Scan for the cell matching the given text and deliver its [X, Y] coordinate at center. 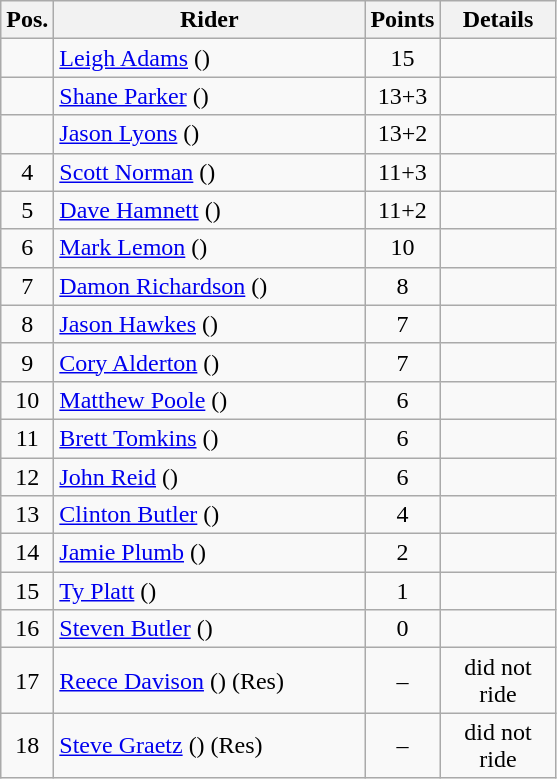
Points [402, 20]
Jason Lyons () [210, 134]
Leigh Adams () [210, 58]
John Reid () [210, 477]
Jamie Plumb () [210, 553]
Ty Platt () [210, 591]
Brett Tomkins () [210, 438]
11+2 [402, 210]
5 [28, 210]
Shane Parker () [210, 96]
Matthew Poole () [210, 400]
Pos. [28, 20]
Dave Hamnett () [210, 210]
Damon Richardson () [210, 286]
13 [28, 515]
Scott Norman () [210, 172]
Reece Davison () (Res) [210, 680]
Steve Graetz () (Res) [210, 746]
12 [28, 477]
0 [402, 629]
11+3 [402, 172]
Steven Butler () [210, 629]
9 [28, 362]
2 [402, 553]
1 [402, 591]
14 [28, 553]
Rider [210, 20]
Cory Alderton () [210, 362]
11 [28, 438]
17 [28, 680]
18 [28, 746]
Jason Hawkes () [210, 324]
13+3 [402, 96]
13+2 [402, 134]
16 [28, 629]
Clinton Butler () [210, 515]
Mark Lemon () [210, 248]
Details [498, 20]
